From the cell containing the given text, extract its center point as [X, Y] coordinate. 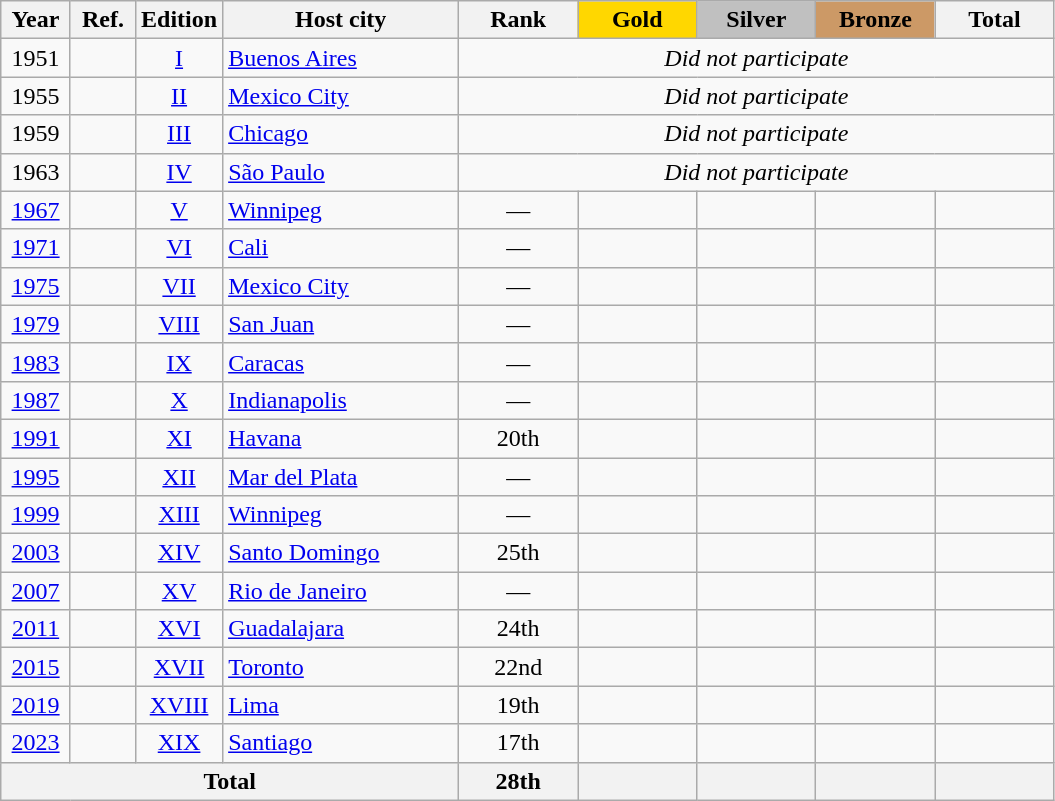
2003 [36, 553]
Caracas [341, 362]
XII [180, 477]
1951 [36, 58]
Cali [341, 248]
Toronto [341, 667]
X [180, 400]
São Paulo [341, 172]
II [180, 96]
1955 [36, 96]
San Juan [341, 324]
Santo Domingo [341, 553]
XIV [180, 553]
Indianapolis [341, 400]
Host city [341, 20]
Rio de Janeiro [341, 591]
Rank [518, 20]
25th [518, 553]
2011 [36, 629]
XVIII [180, 705]
1963 [36, 172]
1959 [36, 134]
1979 [36, 324]
Santiago [341, 743]
2007 [36, 591]
Ref. [102, 20]
XVI [180, 629]
VI [180, 248]
Bronze [876, 20]
VIII [180, 324]
Gold [638, 20]
I [180, 58]
IX [180, 362]
Silver [756, 20]
Lima [341, 705]
III [180, 134]
19th [518, 705]
1971 [36, 248]
24th [518, 629]
1967 [36, 210]
V [180, 210]
Year [36, 20]
28th [518, 781]
2019 [36, 705]
1995 [36, 477]
XIX [180, 743]
Edition [180, 20]
20th [518, 438]
VII [180, 286]
Buenos Aires [341, 58]
IV [180, 172]
2015 [36, 667]
XV [180, 591]
1987 [36, 400]
17th [518, 743]
22nd [518, 667]
Chicago [341, 134]
Guadalajara [341, 629]
Havana [341, 438]
XI [180, 438]
XIII [180, 515]
1975 [36, 286]
1999 [36, 515]
1991 [36, 438]
Mar del Plata [341, 477]
XVII [180, 667]
1983 [36, 362]
2023 [36, 743]
